Pinpoint the cell where the given text exists, returning its (x, y) midpoint coordinate. 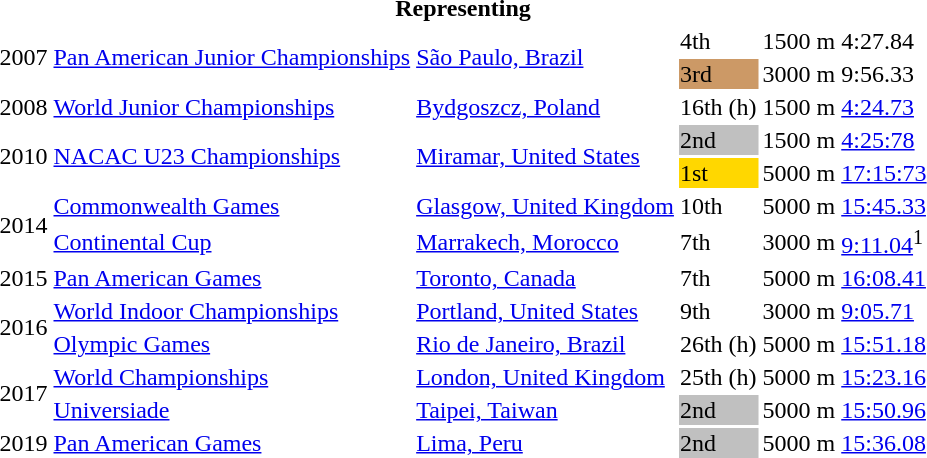
16th (h) (718, 107)
Commonwealth Games (232, 206)
Lima, Peru (546, 443)
Miramar, United States (546, 156)
Glasgow, United Kingdom (546, 206)
Marrakech, Morocco (546, 242)
3rd (718, 74)
Toronto, Canada (546, 278)
NACAC U23 Championships (232, 156)
World Junior Championships (232, 107)
Pan American Junior Championships (232, 58)
London, United Kingdom (546, 377)
1st (718, 173)
Olympic Games (232, 344)
10th (718, 206)
Universiade (232, 410)
26th (h) (718, 344)
25th (h) (718, 377)
4th (718, 41)
World Indoor Championships (232, 311)
Bydgoszcz, Poland (546, 107)
Rio de Janeiro, Brazil (546, 344)
Portland, United States (546, 311)
Continental Cup (232, 242)
World Championships (232, 377)
Taipei, Taiwan (546, 410)
São Paulo, Brazil (546, 58)
9th (718, 311)
